Capture the cell that displays the provided text and extract its (x, y) central coordinate. 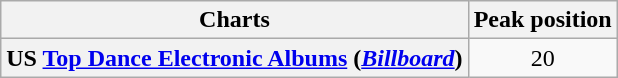
Peak position (542, 20)
US Top Dance Electronic Albums (Billboard) (234, 58)
20 (542, 58)
Charts (234, 20)
